Search for the cell housing the specified text and yield its (X, Y) center coordinate. 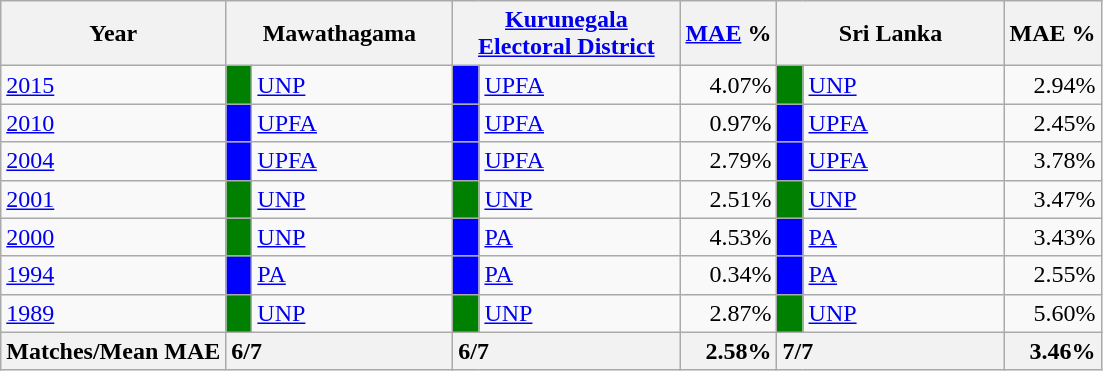
Sri Lanka (890, 34)
2.51% (728, 199)
2.94% (1052, 85)
0.34% (728, 275)
2004 (114, 161)
Matches/Mean MAE (114, 351)
1994 (114, 275)
2.45% (1052, 123)
5.60% (1052, 313)
4.07% (728, 85)
1989 (114, 313)
3.46% (1052, 351)
7/7 (890, 351)
2.79% (728, 161)
2000 (114, 237)
4.53% (728, 237)
2015 (114, 85)
2001 (114, 199)
2.58% (728, 351)
3.47% (1052, 199)
2010 (114, 123)
3.78% (1052, 161)
3.43% (1052, 237)
0.97% (728, 123)
Year (114, 34)
2.55% (1052, 275)
Mawathagama (340, 34)
Kurunegala Electoral District (566, 34)
2.87% (728, 313)
